Output the (x, y) coordinate of the center of the cell containing the given text.  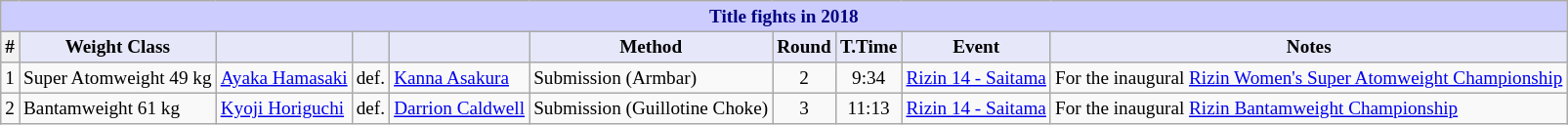
Submission (Guillotine Choke) (651, 108)
For the inaugural Rizin Women's Super Atomweight Championship (1308, 78)
3 (805, 108)
Darrion Caldwell (459, 108)
For the inaugural Rizin Bantamweight Championship (1308, 108)
Ayaka Hamasaki (283, 78)
Notes (1308, 47)
# (10, 47)
Super Atomweight 49 kg (118, 78)
Round (805, 47)
Title fights in 2018 (784, 17)
11:13 (869, 108)
Bantamweight 61 kg (118, 108)
Method (651, 47)
Weight Class (118, 47)
9:34 (869, 78)
Event (977, 47)
Submission (Armbar) (651, 78)
Kanna Asakura (459, 78)
T.Time (869, 47)
1 (10, 78)
Kyoji Horiguchi (283, 108)
